For the text-containing cell, return its midpoint in (X, Y) coordinate format. 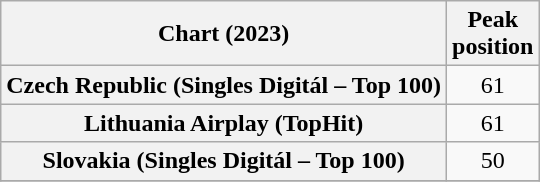
Slovakia (Singles Digitál – Top 100) (224, 161)
50 (493, 161)
Lithuania Airplay (TopHit) (224, 123)
Chart (2023) (224, 34)
Czech Republic (Singles Digitál – Top 100) (224, 85)
Peakposition (493, 34)
